Extract the [X, Y] coordinate from the center of the cell holding the provided text.  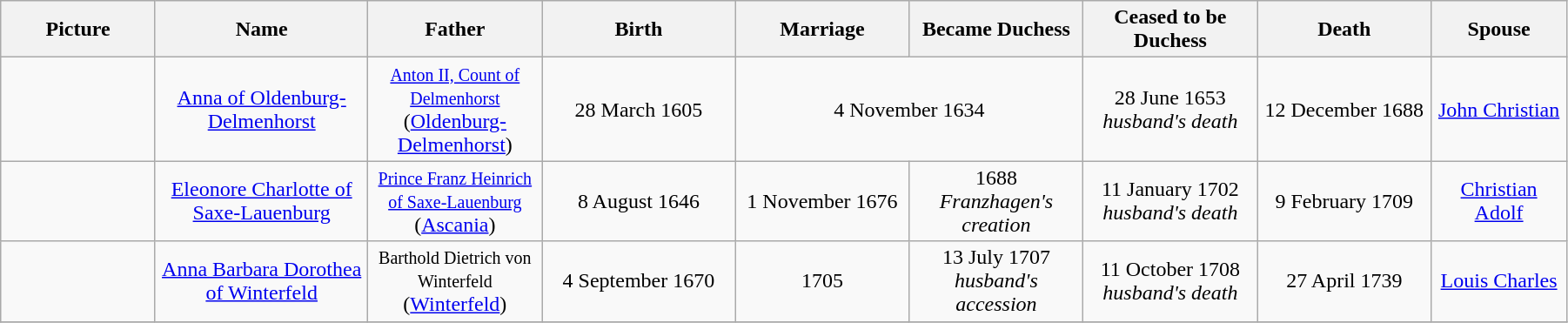
1688Franzhagen's creation [996, 201]
Name [261, 30]
Prince Franz Heinrich of Saxe-Lauenburg(Ascania) [455, 201]
Christian Adolf [1499, 201]
Birth [639, 30]
28 March 1605 [639, 110]
Picture [78, 30]
28 June 1653husband's death [1170, 110]
Ceased to be Duchess [1170, 30]
Anton II, Count of Delmenhorst(Oldenburg-Delmenhorst) [455, 110]
Anna of Oldenburg-Delmenhorst [261, 110]
4 November 1634 [909, 110]
11 January 1702husband's death [1170, 201]
Death [1344, 30]
4 September 1670 [639, 281]
Spouse [1499, 30]
Marriage [822, 30]
John Christian [1499, 110]
Anna Barbara Dorothea of Winterfeld [261, 281]
13 July 1707husband's accession [996, 281]
Became Duchess [996, 30]
Father [455, 30]
12 December 1688 [1344, 110]
Eleonore Charlotte of Saxe-Lauenburg [261, 201]
8 August 1646 [639, 201]
1705 [822, 281]
11 October 1708husband's death [1170, 281]
9 February 1709 [1344, 201]
1 November 1676 [822, 201]
Barthold Dietrich von Winterfeld(Winterfeld) [455, 281]
27 April 1739 [1344, 281]
Louis Charles [1499, 281]
